Search for the cell housing the specified text and yield its (X, Y) center coordinate. 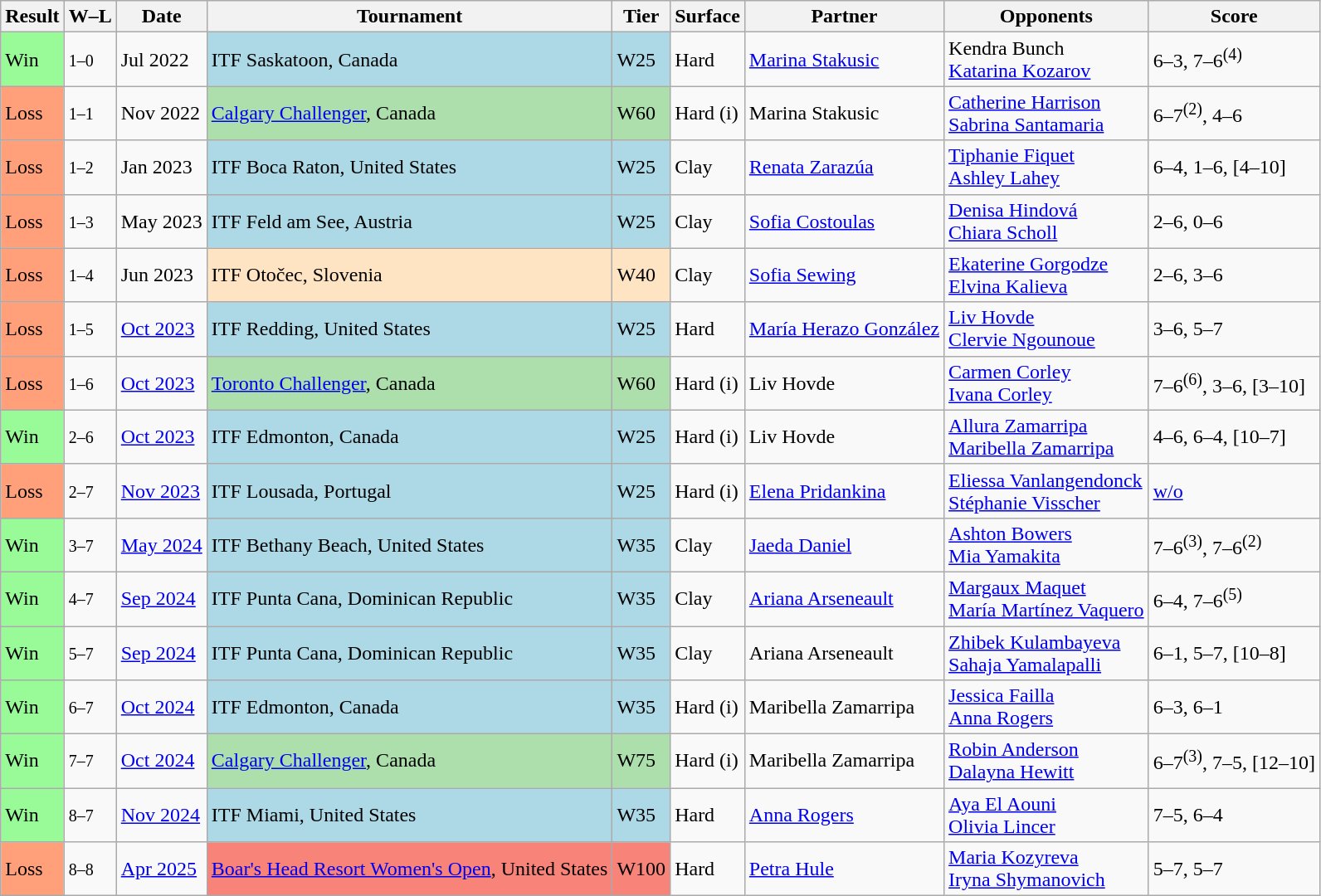
Score (1234, 17)
6–7(3), 7–5, [12–10] (1234, 762)
Tiphanie Fiquet Ashley Lahey (1047, 168)
Date (161, 17)
Maria Kozyreva Iryna Shymanovich (1047, 869)
May 2023 (161, 221)
Toronto Challenger, Canada (410, 383)
Ashton Bowers Mia Yamakita (1047, 544)
1–1 (90, 113)
Nov 2024 (161, 815)
W–L (90, 17)
Margaux Maquet María Martínez Vaquero (1047, 599)
Allura Zamarripa Maribella Zamarripa (1047, 436)
6–7(2), 4–6 (1234, 113)
Jaeda Daniel (844, 544)
Sofia Costoulas (844, 221)
Nov 2023 (161, 491)
3–7 (90, 544)
6–3, 7–6(4) (1234, 60)
6–3, 6–1 (1234, 707)
Partner (844, 17)
7–6(3), 7–6(2) (1234, 544)
1–5 (90, 329)
1–3 (90, 221)
1–4 (90, 275)
8–8 (90, 869)
Jessica Failla Anna Rogers (1047, 707)
Elena Pridankina (844, 491)
4–6, 6–4, [10–7] (1234, 436)
3–6, 5–7 (1234, 329)
Petra Hule (844, 869)
2–6, 0–6 (1234, 221)
Opponents (1047, 17)
Surface (708, 17)
ITF Miami, United States (410, 815)
1–0 (90, 60)
8–7 (90, 815)
Aya El Aouni Olivia Lincer (1047, 815)
7–6(6), 3–6, [3–10] (1234, 383)
María Herazo González (844, 329)
Sofia Sewing (844, 275)
ITF Boca Raton, United States (410, 168)
2–7 (90, 491)
1–2 (90, 168)
Tournament (410, 17)
Catherine Harrison Sabrina Santamaria (1047, 113)
May 2024 (161, 544)
Ekaterine Gorgodze Elvina Kalieva (1047, 275)
4–7 (90, 599)
Kendra Bunch Katarina Kozarov (1047, 60)
5–7, 5–7 (1234, 869)
6–7 (90, 707)
6–1, 5–7, [10–8] (1234, 652)
Carmen Corley Ivana Corley (1047, 383)
W100 (641, 869)
2–6 (90, 436)
W40 (641, 275)
6–4, 1–6, [4–10] (1234, 168)
7–5, 6–4 (1234, 815)
w/o (1234, 491)
ITF Redding, United States (410, 329)
1–6 (90, 383)
Boar's Head Resort Women's Open, United States (410, 869)
Result (32, 17)
Anna Rogers (844, 815)
W75 (641, 762)
Robin Anderson Dalayna Hewitt (1047, 762)
Jun 2023 (161, 275)
ITF Otočec, Slovenia (410, 275)
ITF Saskatoon, Canada (410, 60)
Jul 2022 (161, 60)
Eliessa Vanlangendonck Stéphanie Visscher (1047, 491)
7–7 (90, 762)
Nov 2022 (161, 113)
Zhibek Kulambayeva Sahaja Yamalapalli (1047, 652)
ITF Bethany Beach, United States (410, 544)
5–7 (90, 652)
Denisa Hindová Chiara Scholl (1047, 221)
ITF Lousada, Portugal (410, 491)
2–6, 3–6 (1234, 275)
6–4, 7–6(5) (1234, 599)
Tier (641, 17)
Liv Hovde Clervie Ngounoue (1047, 329)
Jan 2023 (161, 168)
Apr 2025 (161, 869)
Renata Zarazúa (844, 168)
ITF Feld am See, Austria (410, 221)
